Identify which cell holds the provided text, then report its [X, Y] central coordinate. 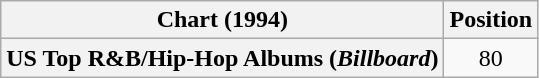
Chart (1994) [222, 20]
80 [491, 58]
Position [491, 20]
US Top R&B/Hip-Hop Albums (Billboard) [222, 58]
